Provide the (X, Y) coordinate of the cell's center where the given text is located.  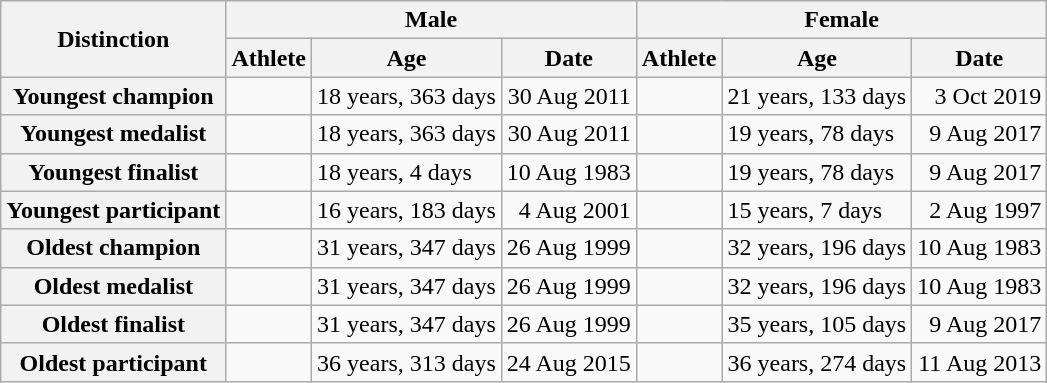
Oldest finalist (114, 324)
Youngest participant (114, 210)
Oldest medalist (114, 286)
15 years, 7 days (817, 210)
16 years, 183 days (407, 210)
2 Aug 1997 (980, 210)
Youngest medalist (114, 134)
36 years, 313 days (407, 362)
Male (431, 20)
Distinction (114, 39)
11 Aug 2013 (980, 362)
Female (841, 20)
35 years, 105 days (817, 324)
Youngest champion (114, 96)
4 Aug 2001 (568, 210)
18 years, 4 days (407, 172)
Oldest participant (114, 362)
36 years, 274 days (817, 362)
Youngest finalist (114, 172)
3 Oct 2019 (980, 96)
21 years, 133 days (817, 96)
24 Aug 2015 (568, 362)
Oldest champion (114, 248)
